Locate the cell with the specified text and output its [x, y] center coordinate. 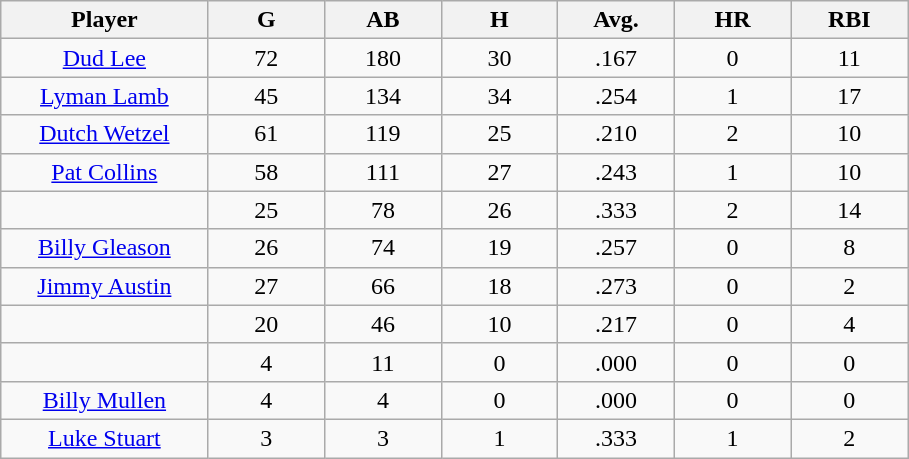
66 [384, 286]
.167 [616, 58]
Dutch Wetzel [104, 134]
74 [384, 248]
8 [850, 248]
134 [384, 96]
20 [266, 324]
45 [266, 96]
46 [384, 324]
Player [104, 20]
H [500, 20]
RBI [850, 20]
30 [500, 58]
.210 [616, 134]
17 [850, 96]
14 [850, 210]
.217 [616, 324]
.273 [616, 286]
HR [732, 20]
.254 [616, 96]
Lyman Lamb [104, 96]
.243 [616, 172]
Jimmy Austin [104, 286]
78 [384, 210]
72 [266, 58]
Pat Collins [104, 172]
34 [500, 96]
Dud Lee [104, 58]
19 [500, 248]
Avg. [616, 20]
61 [266, 134]
G [266, 20]
180 [384, 58]
Billy Mullen [104, 400]
Billy Gleason [104, 248]
.257 [616, 248]
58 [266, 172]
111 [384, 172]
18 [500, 286]
Luke Stuart [104, 438]
AB [384, 20]
119 [384, 134]
